Find where the given text appears and provide that cell's center as (x, y) coordinate. 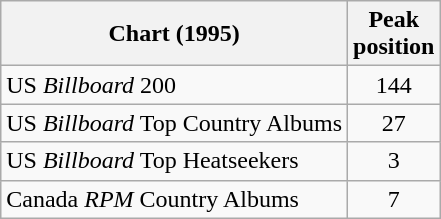
Peakposition (394, 34)
3 (394, 161)
144 (394, 85)
Chart (1995) (174, 34)
27 (394, 123)
Canada RPM Country Albums (174, 199)
7 (394, 199)
US Billboard 200 (174, 85)
US Billboard Top Heatseekers (174, 161)
US Billboard Top Country Albums (174, 123)
